Determine the [x, y] coordinate at the center of the cell enclosing the given text.  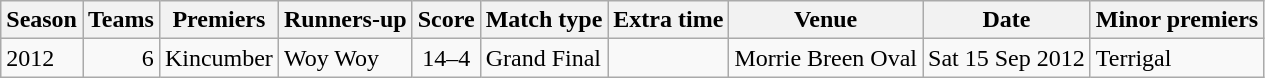
Sat 15 Sep 2012 [1007, 58]
6 [120, 58]
Terrigal [1176, 58]
Venue [826, 20]
Woy Woy [345, 58]
Teams [120, 20]
Minor premiers [1176, 20]
Extra time [668, 20]
Season [42, 20]
2012 [42, 58]
Grand Final [544, 58]
Morrie Breen Oval [826, 58]
Premiers [218, 20]
Runners-up [345, 20]
Match type [544, 20]
Date [1007, 20]
14–4 [446, 58]
Score [446, 20]
Kincumber [218, 58]
